Scan for the cell matching the given text and deliver its [X, Y] coordinate at center. 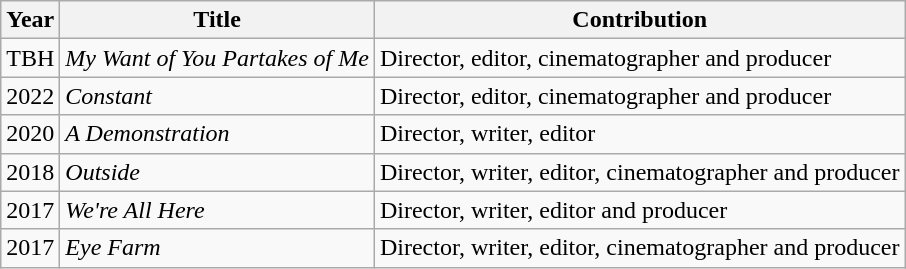
Eye Farm [218, 248]
Year [30, 20]
Title [218, 20]
2022 [30, 96]
2018 [30, 172]
Director, writer, editor and producer [640, 210]
TBH [30, 58]
Contribution [640, 20]
2020 [30, 134]
My Want of You Partakes of Me [218, 58]
A Demonstration [218, 134]
Constant [218, 96]
We're All Here [218, 210]
Outside [218, 172]
Director, writer, editor [640, 134]
